Search for the cell housing the specified text and yield its [X, Y] center coordinate. 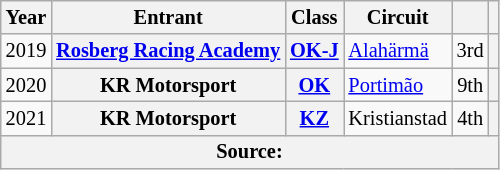
KZ [314, 118]
9th [470, 85]
OK-J [314, 51]
Circuit [398, 17]
Kristianstad [398, 118]
Class [314, 17]
2021 [26, 118]
Source: [250, 152]
Entrant [168, 17]
Rosberg Racing Academy [168, 51]
OK [314, 85]
2019 [26, 51]
3rd [470, 51]
Portimão [398, 85]
Year [26, 17]
4th [470, 118]
2020 [26, 85]
Alahärmä [398, 51]
